Search for the cell housing the specified text and yield its (x, y) center coordinate. 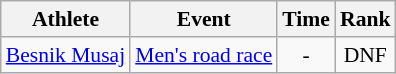
- (306, 55)
Event (204, 19)
Rank (366, 19)
Besnik Musaj (66, 55)
DNF (366, 55)
Athlete (66, 19)
Time (306, 19)
Men's road race (204, 55)
